Scan for the cell matching the given text and deliver its (x, y) coordinate at center. 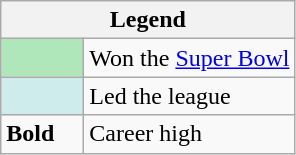
Led the league (190, 96)
Won the Super Bowl (190, 58)
Career high (190, 134)
Legend (148, 20)
Bold (42, 134)
